Find where the given text appears and provide that cell's center as (X, Y) coordinate. 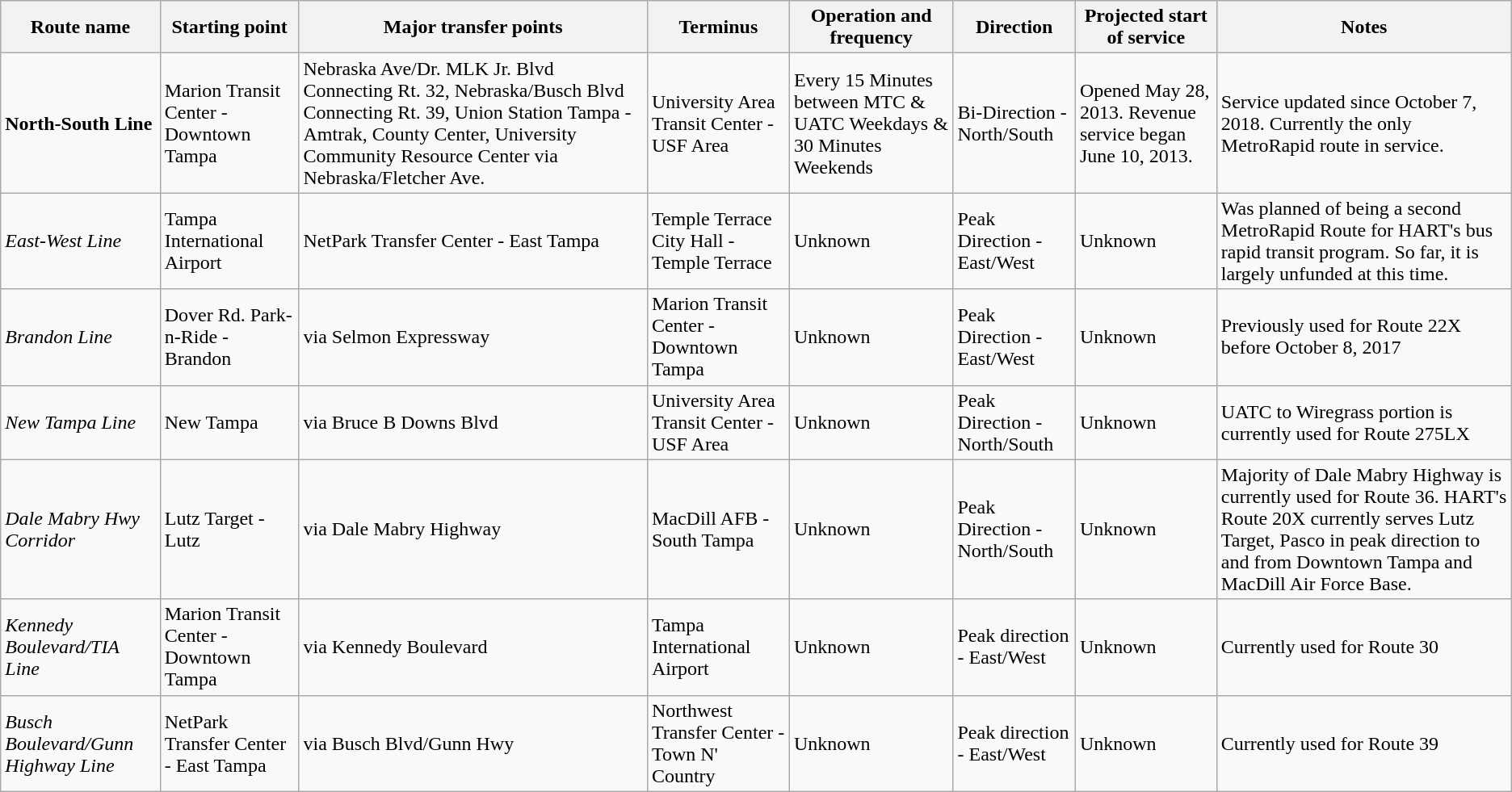
via Dale Mabry Highway (473, 530)
Opened May 28, 2013. Revenue service began June 10, 2013. (1145, 123)
Bi-Direction - North/South (1014, 123)
via Busch Blvd/Gunn Hwy (473, 743)
Kennedy Boulevard/TIA Line (81, 647)
Brandon Line (81, 337)
Was planned of being a second MetroRapid Route for HART's bus rapid transit program. So far, it is largely unfunded at this time. (1363, 241)
Projected start of service (1145, 27)
via Selmon Expressway (473, 337)
Major transfer points (473, 27)
Lutz Target - Lutz (229, 530)
Northwest Transfer Center - Town N' Country (718, 743)
MacDill AFB - South Tampa (718, 530)
Dale Mabry Hwy Corridor (81, 530)
Every 15 Minutes between MTC & UATC Weekdays & 30 Minutes Weekends (871, 123)
New Tampa Line (81, 422)
Terminus (718, 27)
Direction (1014, 27)
East-West Line (81, 241)
Operation and frequency (871, 27)
Notes (1363, 27)
Previously used for Route 22X before October 8, 2017 (1363, 337)
Starting point (229, 27)
UATC to Wiregrass portion is currently used for Route 275LX (1363, 422)
North-South Line (81, 123)
Route name (81, 27)
Dover Rd. Park-n-Ride - Brandon (229, 337)
Temple Terrace City Hall - Temple Terrace (718, 241)
Currently used for Route 39 (1363, 743)
via Kennedy Boulevard (473, 647)
Busch Boulevard/Gunn Highway Line (81, 743)
New Tampa (229, 422)
Currently used for Route 30 (1363, 647)
Service updated since October 7, 2018. Currently the only MetroRapid route in service. (1363, 123)
via Bruce B Downs Blvd (473, 422)
